Output the [X, Y] coordinate of the center of the cell containing the given text.  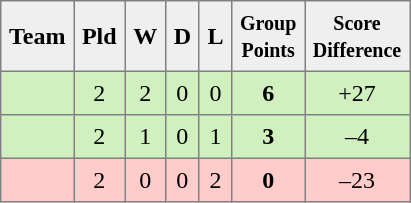
Team [38, 36]
GroupPoints [268, 36]
Pld [100, 36]
+27 [358, 93]
6 [268, 93]
ScoreDifference [358, 36]
L [216, 36]
3 [268, 137]
–4 [358, 137]
–23 [358, 180]
D [182, 36]
W [145, 36]
